Scan for the cell matching the given text and deliver its [x, y] coordinate at center. 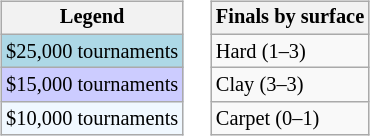
$10,000 tournaments [92, 119]
Hard (1–3) [290, 51]
Clay (3–3) [290, 85]
Carpet (0–1) [290, 119]
$25,000 tournaments [92, 51]
$15,000 tournaments [92, 85]
Finals by surface [290, 18]
Legend [92, 18]
